Detect which cell encompasses the target text, then output its [x, y] center coordinate. 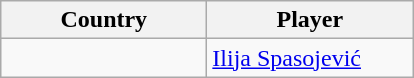
Player [310, 20]
Country [104, 20]
Ilija Spasojević [310, 58]
